Provide the [X, Y] coordinate of the cell's center where the given text is located.  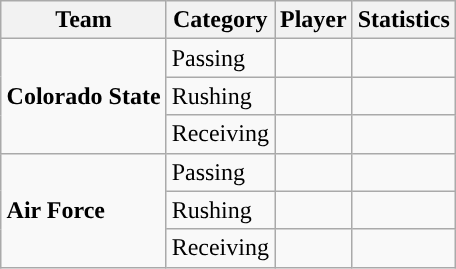
Statistics [404, 20]
Category [220, 20]
Air Force [84, 210]
Player [313, 20]
Team [84, 20]
Colorado State [84, 96]
